Capture the cell that displays the provided text and extract its (X, Y) central coordinate. 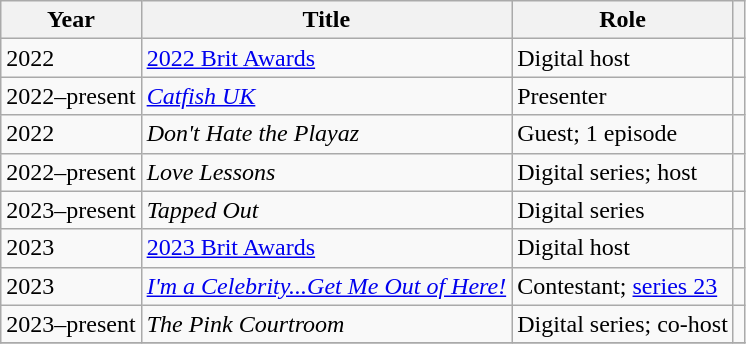
Presenter (623, 96)
Tapped Out (326, 210)
I'm a Celebrity...Get Me Out of Here! (326, 286)
Role (623, 20)
Contestant; series 23 (623, 286)
Digital series (623, 210)
Title (326, 20)
2023 Brit Awards (326, 248)
Don't Hate the Playaz (326, 134)
The Pink Courtroom (326, 324)
Digital series; host (623, 172)
Love Lessons (326, 172)
Catfish UK (326, 96)
Guest; 1 episode (623, 134)
Digital series; co-host (623, 324)
Year (71, 20)
2022 Brit Awards (326, 58)
